Detect which cell encompasses the target text, then output its (x, y) center coordinate. 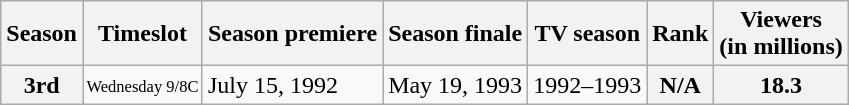
Viewers(in millions) (781, 34)
1992–1993 (588, 85)
18.3 (781, 85)
Season premiere (292, 34)
Rank (680, 34)
3rd (42, 85)
Season (42, 34)
N/A (680, 85)
TV season (588, 34)
July 15, 1992 (292, 85)
Wednesday 9/8C (142, 85)
Season finale (456, 34)
May 19, 1993 (456, 85)
Timeslot (142, 34)
